Locate the cell with the specified text and output its (X, Y) center coordinate. 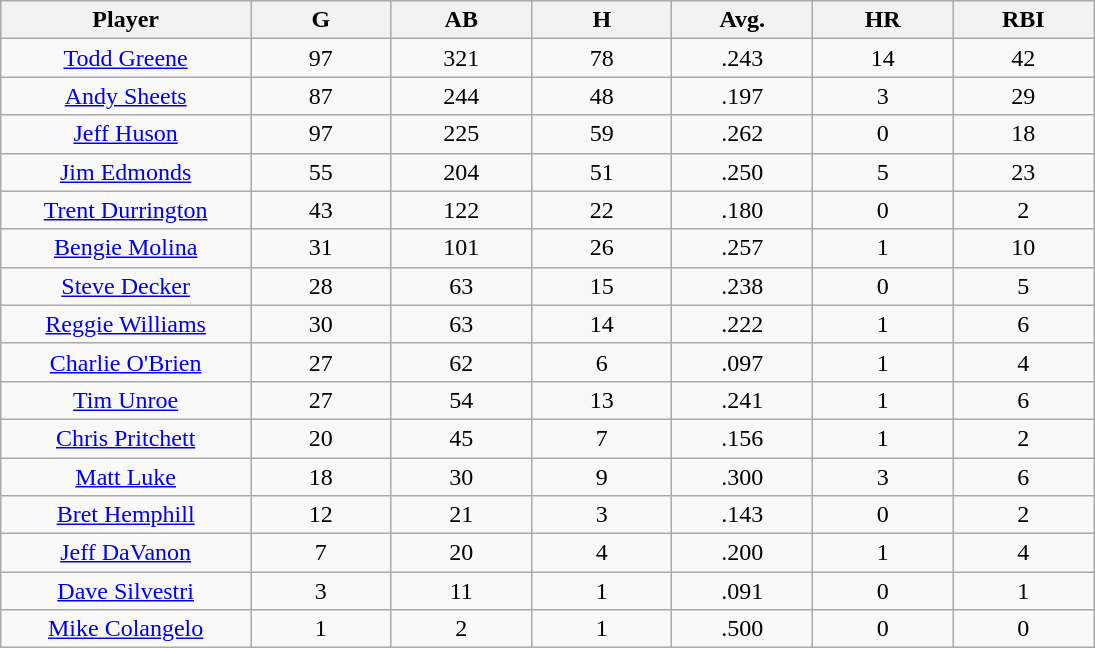
.197 (742, 96)
43 (321, 210)
.143 (742, 515)
Matt Luke (126, 477)
11 (461, 591)
.262 (742, 134)
Andy Sheets (126, 96)
Reggie Williams (126, 324)
Chris Pritchett (126, 438)
Steve Decker (126, 286)
12 (321, 515)
Mike Colangelo (126, 629)
Charlie O'Brien (126, 362)
21 (461, 515)
Bengie Molina (126, 248)
Todd Greene (126, 58)
78 (601, 58)
H (601, 20)
54 (461, 400)
Dave Silvestri (126, 591)
321 (461, 58)
Tim Unroe (126, 400)
Trent Durrington (126, 210)
.300 (742, 477)
Jeff Huson (126, 134)
.257 (742, 248)
.500 (742, 629)
45 (461, 438)
225 (461, 134)
Jeff DaVanon (126, 553)
51 (601, 172)
AB (461, 20)
9 (601, 477)
Avg. (742, 20)
42 (1024, 58)
.200 (742, 553)
204 (461, 172)
.097 (742, 362)
Jim Edmonds (126, 172)
23 (1024, 172)
62 (461, 362)
.156 (742, 438)
31 (321, 248)
15 (601, 286)
28 (321, 286)
G (321, 20)
.222 (742, 324)
244 (461, 96)
Player (126, 20)
48 (601, 96)
.238 (742, 286)
RBI (1024, 20)
101 (461, 248)
10 (1024, 248)
.091 (742, 591)
87 (321, 96)
.241 (742, 400)
HR (882, 20)
29 (1024, 96)
22 (601, 210)
59 (601, 134)
Bret Hemphill (126, 515)
13 (601, 400)
122 (461, 210)
55 (321, 172)
26 (601, 248)
.180 (742, 210)
.250 (742, 172)
.243 (742, 58)
